Return (X, Y) of the center of cell containing provided text 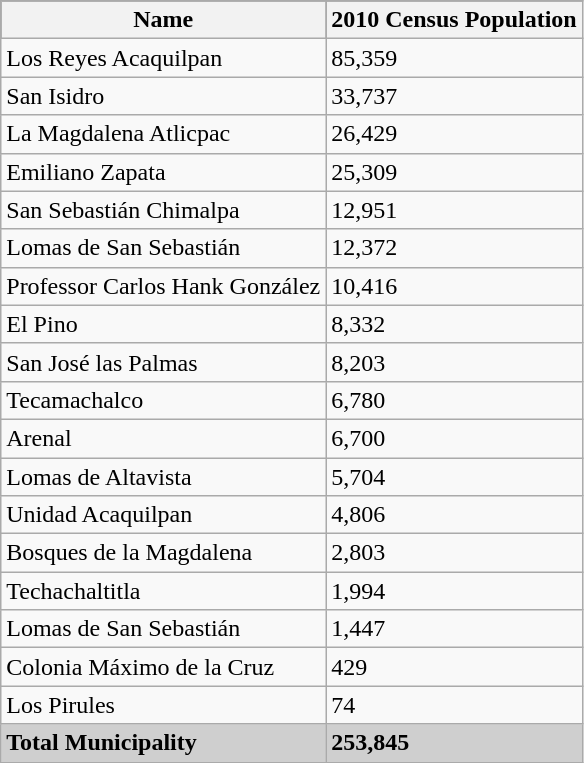
429 (454, 667)
Lomas de Altavista (164, 477)
85,359 (454, 58)
El Pino (164, 324)
Los Reyes Acaquilpan (164, 58)
4,806 (454, 515)
Los Pirules (164, 705)
San Isidro (164, 96)
6,780 (454, 400)
25,309 (454, 172)
26,429 (454, 134)
253,845 (454, 743)
Emiliano Zapata (164, 172)
12,372 (454, 248)
74 (454, 705)
Professor Carlos Hank González (164, 286)
San Sebastián Chimalpa (164, 210)
5,704 (454, 477)
Unidad Acaquilpan (164, 515)
Colonia Máximo de la Cruz (164, 667)
Bosques de la Magdalena (164, 553)
1,447 (454, 629)
Arenal (164, 438)
6,700 (454, 438)
Name (164, 20)
33,737 (454, 96)
8,332 (454, 324)
Tecamachalco (164, 400)
Techachaltitla (164, 591)
10,416 (454, 286)
8,203 (454, 362)
La Magdalena Atlicpac (164, 134)
2010 Census Population (454, 20)
San José las Palmas (164, 362)
2,803 (454, 553)
12,951 (454, 210)
1,994 (454, 591)
Total Municipality (164, 743)
